Pinpoint the cell where the given text exists, returning its [x, y] midpoint coordinate. 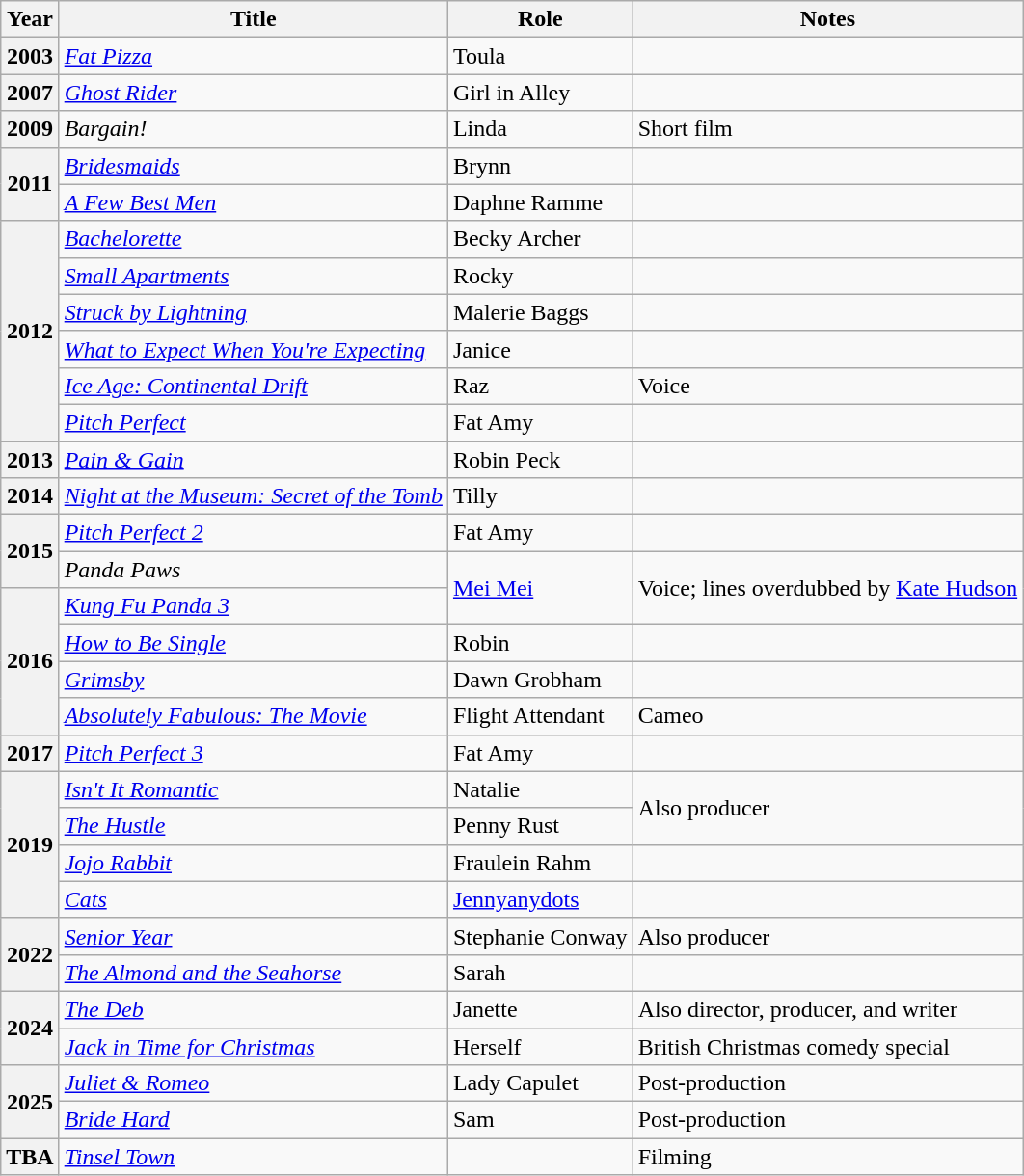
Title [253, 19]
Fraulein Rahm [540, 863]
2013 [30, 460]
The Deb [253, 1009]
Voice [827, 386]
Year [30, 19]
Grimsby [253, 680]
Pitch Perfect 3 [253, 753]
2016 [30, 661]
Dawn Grobham [540, 680]
Raz [540, 386]
Juliet & Romeo [253, 1083]
2003 [30, 56]
Sam [540, 1120]
2014 [30, 496]
Malerie Baggs [540, 312]
Becky Archer [540, 239]
2017 [30, 753]
2019 [30, 844]
Short film [827, 129]
Role [540, 19]
Jennyanydots [540, 899]
The Hustle [253, 826]
Tilly [540, 496]
Girl in Alley [540, 93]
British Christmas comedy special [827, 1046]
Janette [540, 1009]
Rocky [540, 276]
Herself [540, 1046]
Isn't It Romantic [253, 789]
Bargain! [253, 129]
A Few Best Men [253, 202]
Pitch Perfect [253, 422]
Filming [827, 1157]
Notes [827, 19]
Lady Capulet [540, 1083]
Daphne Ramme [540, 202]
2025 [30, 1102]
Absolutely Fabulous: The Movie [253, 716]
Cameo [827, 716]
Ghost Rider [253, 93]
Night at the Museum: Secret of the Tomb [253, 496]
Ice Age: Continental Drift [253, 386]
Brynn [540, 166]
Bridesmaids [253, 166]
Pain & Gain [253, 460]
What to Expect When You're Expecting [253, 349]
Robin Peck [540, 460]
2012 [30, 331]
Toula [540, 56]
Kung Fu Panda 3 [253, 606]
Linda [540, 129]
The Almond and the Seahorse [253, 973]
2011 [30, 184]
2024 [30, 1028]
Jojo Rabbit [253, 863]
2007 [30, 93]
Mei Mei [540, 588]
Senior Year [253, 936]
Fat Pizza [253, 56]
Bride Hard [253, 1120]
Small Apartments [253, 276]
TBA [30, 1157]
Also director, producer, and writer [827, 1009]
Stephanie Conway [540, 936]
Panda Paws [253, 570]
How to Be Single [253, 643]
2009 [30, 129]
Penny Rust [540, 826]
Robin [540, 643]
Flight Attendant [540, 716]
Bachelorette [253, 239]
Tinsel Town [253, 1157]
2022 [30, 954]
Cats [253, 899]
Sarah [540, 973]
Natalie [540, 789]
Struck by Lightning [253, 312]
2015 [30, 551]
Voice; lines overdubbed by Kate Hudson [827, 588]
Jack in Time for Christmas [253, 1046]
Pitch Perfect 2 [253, 533]
Janice [540, 349]
